From the cell containing the given text, extract its center point as (x, y) coordinate. 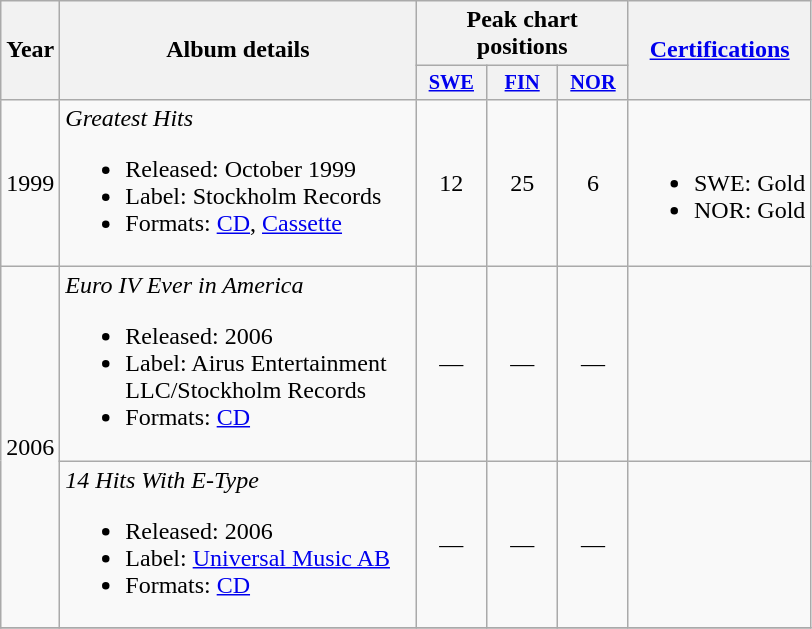
12 (452, 182)
6 (594, 182)
SWE (452, 83)
Certifications (719, 50)
SWE: GoldNOR: Gold (719, 182)
Greatest HitsReleased: October 1999Label: Stockholm RecordsFormats: CD, Cassette (238, 182)
FIN (522, 83)
2006 (30, 448)
14 Hits With E-TypeReleased: 2006Label: Universal Music ABFormats: CD (238, 544)
Euro IV Ever in AmericaReleased: 2006Label: Airus Entertainment LLC/Stockholm RecordsFormats: CD (238, 364)
Peak chart positions (522, 34)
NOR (594, 83)
Album details (238, 50)
Year (30, 50)
1999 (30, 182)
25 (522, 182)
